Identify which cell holds the provided text, then report its (x, y) central coordinate. 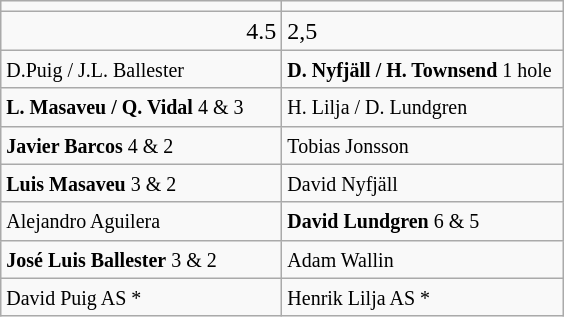
D.Puig / J.L. Ballester (142, 69)
H. Lilja / D. Lundgren (422, 107)
2,5 (422, 31)
Adam Wallin (422, 259)
Alejandro Aguilera (142, 221)
David Lundgren 6 & 5 (422, 221)
David Nyfjäll (422, 183)
David Puig AS * (142, 297)
4.5 (142, 31)
Luis Masaveu 3 & 2 (142, 183)
Henrik Lilja AS * (422, 297)
Tobias Jonsson (422, 145)
D. Nyfjäll / H. Townsend 1 hole (422, 69)
José Luis Ballester 3 & 2 (142, 259)
L. Masaveu / Q. Vidal 4 & 3 (142, 107)
Javier Barcos 4 & 2 (142, 145)
